From the cell containing the given text, extract its center point as (X, Y) coordinate. 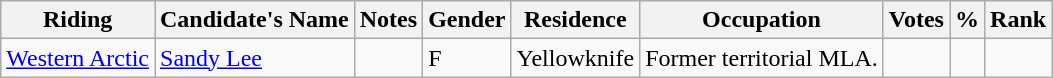
Gender (467, 20)
Riding (78, 20)
Votes (916, 20)
% (968, 20)
Sandy Lee (254, 58)
Rank (1018, 20)
Residence (576, 20)
Western Arctic (78, 58)
Candidate's Name (254, 20)
Former territorial MLA. (762, 58)
F (467, 58)
Occupation (762, 20)
Yellowknife (576, 58)
Notes (388, 20)
